Locate the cell with the specified text and output its [x, y] center coordinate. 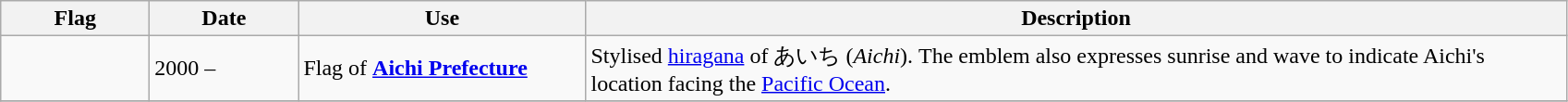
2000 – [224, 69]
Date [224, 19]
Use [442, 19]
Description [1076, 19]
Flag of Aichi Prefecture [442, 69]
Flag [76, 19]
Stylised hiragana of あいち (Aichi). The emblem also expresses sunrise and wave to indicate Aichi's location facing the Pacific Ocean. [1076, 69]
